Determine the [x, y] coordinate at the center of the cell enclosing the given text.  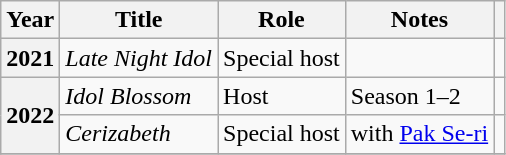
Title [139, 20]
with Pak Se-ri [419, 134]
Host [282, 96]
2022 [30, 115]
Cerizabeth [139, 134]
Notes [419, 20]
Season 1–2 [419, 96]
Role [282, 20]
Late Night Idol [139, 58]
Year [30, 20]
2021 [30, 58]
Idol Blossom [139, 96]
